Provide the [x, y] coordinate of the cell's center where the given text is located.  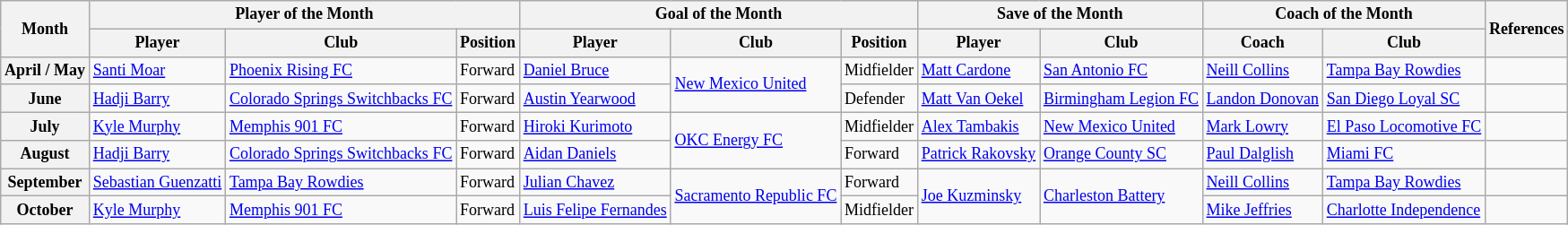
OKC Energy FC [756, 140]
Mark Lowry [1262, 125]
Miami FC [1404, 154]
Mike Jeffries [1262, 210]
Coach [1262, 43]
San Antonio FC [1122, 70]
Save of the Month [1060, 14]
Charlotte Independence [1404, 210]
Matt Cardone [978, 70]
October [45, 210]
September [45, 183]
Daniel Bruce [595, 70]
Coach of the Month [1343, 14]
Phoenix Rising FC [341, 70]
Defender [879, 99]
Aidan Daniels [595, 154]
Charleston Battery [1122, 196]
June [45, 99]
Birmingham Legion FC [1122, 99]
Luis Felipe Fernandes [595, 210]
San Diego Loyal SC [1404, 99]
Joe Kuzminsky [978, 196]
Santi Moar [157, 70]
Alex Tambakis [978, 125]
References [1527, 29]
Month [45, 29]
Hiroki Kurimoto [595, 125]
Sacramento Republic FC [756, 196]
Matt Van Oekel [978, 99]
Julian Chavez [595, 183]
August [45, 154]
Austin Yearwood [595, 99]
Sebastian Guenzatti [157, 183]
April / May [45, 70]
Orange County SC [1122, 154]
Player of the Month [304, 14]
Paul Dalglish [1262, 154]
Patrick Rakovsky [978, 154]
Goal of the Month [718, 14]
July [45, 125]
Landon Donovan [1262, 99]
El Paso Locomotive FC [1404, 125]
